Detect which cell encompasses the target text, then output its [x, y] center coordinate. 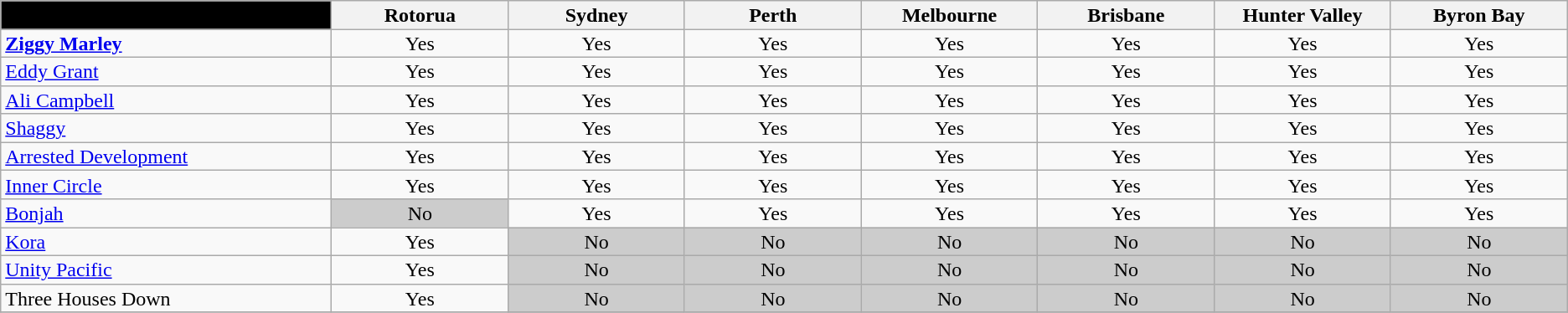
Eddy Grant [166, 71]
Rotorua [420, 15]
Melbourne [950, 15]
Sydney [596, 15]
Bonjah [166, 213]
Perth [772, 15]
Arrested Development [166, 156]
Ziggy Marley [166, 44]
Hunter Valley [1303, 15]
Three Houses Down [166, 298]
Shaggy [166, 128]
Byron Bay [1479, 15]
Ali Campbell [166, 100]
Inner Circle [166, 185]
Brisbane [1126, 15]
Kora [166, 242]
Unity Pacific [166, 269]
